Extract the (X, Y) coordinate from the center of the cell holding the provided text.  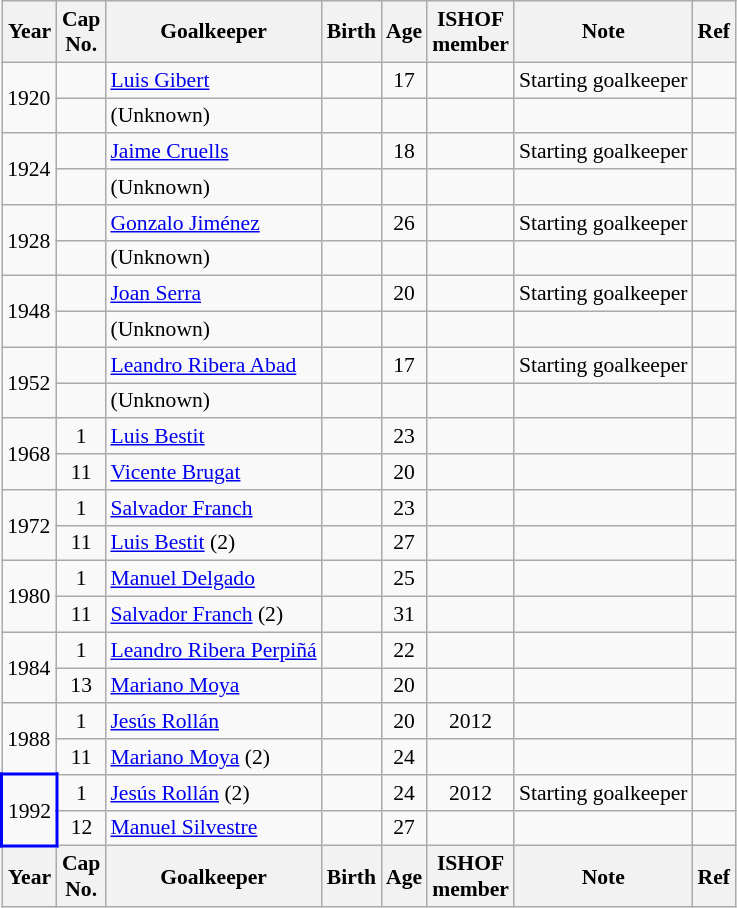
Mariano Moya (2) (213, 757)
1992 (30, 810)
Jesús Rollán (2) (213, 793)
Luis Bestit (213, 437)
1988 (30, 740)
26 (404, 223)
Gonzalo Jiménez (213, 223)
12 (82, 828)
1948 (30, 312)
Luis Bestit (2) (213, 543)
Manuel Silvestre (213, 828)
Mariano Moya (213, 686)
Vicente Brugat (213, 472)
Joan Serra (213, 294)
Salvador Franch (213, 508)
1952 (30, 382)
1924 (30, 170)
1980 (30, 596)
1928 (30, 240)
Luis Gibert (213, 80)
1968 (30, 454)
Jesús Rollán (213, 722)
Manuel Delgado (213, 579)
Jaime Cruells (213, 152)
31 (404, 615)
18 (404, 152)
22 (404, 650)
1972 (30, 526)
13 (82, 686)
1984 (30, 668)
Salvador Franch (2) (213, 615)
Leandro Ribera Perpiñá (213, 650)
25 (404, 579)
1920 (30, 98)
Leandro Ribera Abad (213, 365)
